Return the [X, Y] coordinate for the center point of the cell that contains the specified text.  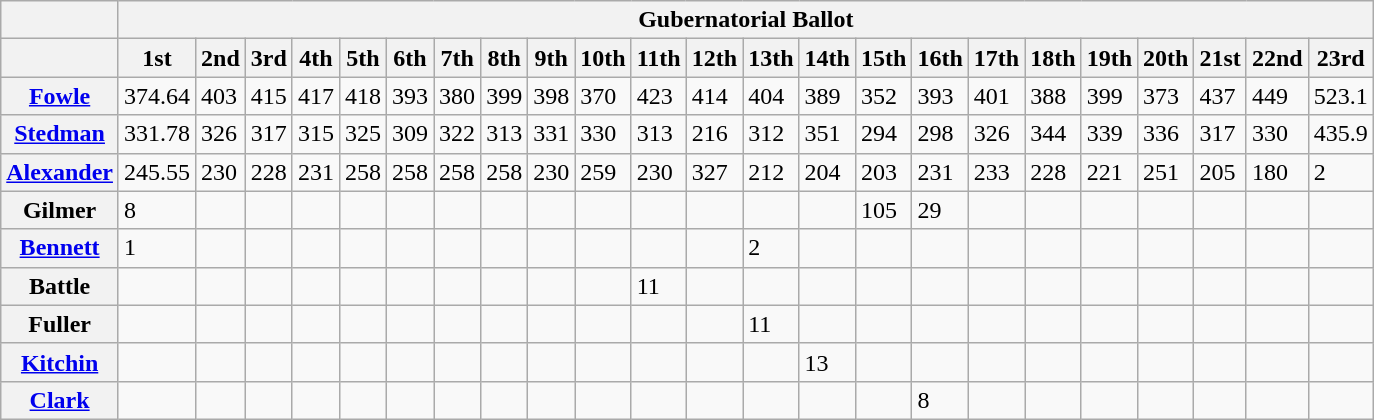
8th [504, 58]
1st [156, 58]
4th [316, 58]
423 [658, 96]
435.9 [1340, 134]
331.78 [156, 134]
Fowle [60, 96]
23rd [1340, 58]
212 [771, 172]
12th [714, 58]
373 [1166, 96]
298 [940, 134]
15th [883, 58]
Bennett [60, 248]
251 [1166, 172]
309 [410, 134]
Clark [60, 400]
216 [714, 134]
203 [883, 172]
17th [996, 58]
389 [827, 96]
339 [1109, 134]
105 [883, 210]
415 [268, 96]
401 [996, 96]
294 [883, 134]
380 [458, 96]
374.64 [156, 96]
403 [221, 96]
11th [658, 58]
1 [156, 248]
259 [603, 172]
18th [1053, 58]
312 [771, 134]
19th [1109, 58]
Fuller [60, 324]
10th [603, 58]
Gubernatorial Ballot [746, 20]
6th [410, 58]
205 [1220, 172]
180 [1277, 172]
388 [1053, 96]
9th [552, 58]
322 [458, 134]
523.1 [1340, 96]
336 [1166, 134]
344 [1053, 134]
Stedman [60, 134]
20th [1166, 58]
204 [827, 172]
449 [1277, 96]
Gilmer [60, 210]
7th [458, 58]
221 [1109, 172]
21st [1220, 58]
404 [771, 96]
437 [1220, 96]
3rd [268, 58]
352 [883, 96]
13th [771, 58]
417 [316, 96]
325 [362, 134]
16th [940, 58]
Kitchin [60, 362]
Alexander [60, 172]
245.55 [156, 172]
414 [714, 96]
14th [827, 58]
29 [940, 210]
2nd [221, 58]
327 [714, 172]
22nd [1277, 58]
5th [362, 58]
13 [827, 362]
331 [552, 134]
351 [827, 134]
315 [316, 134]
398 [552, 96]
233 [996, 172]
370 [603, 96]
Battle [60, 286]
418 [362, 96]
